Pinpoint the cell where the given text exists, returning its (x, y) midpoint coordinate. 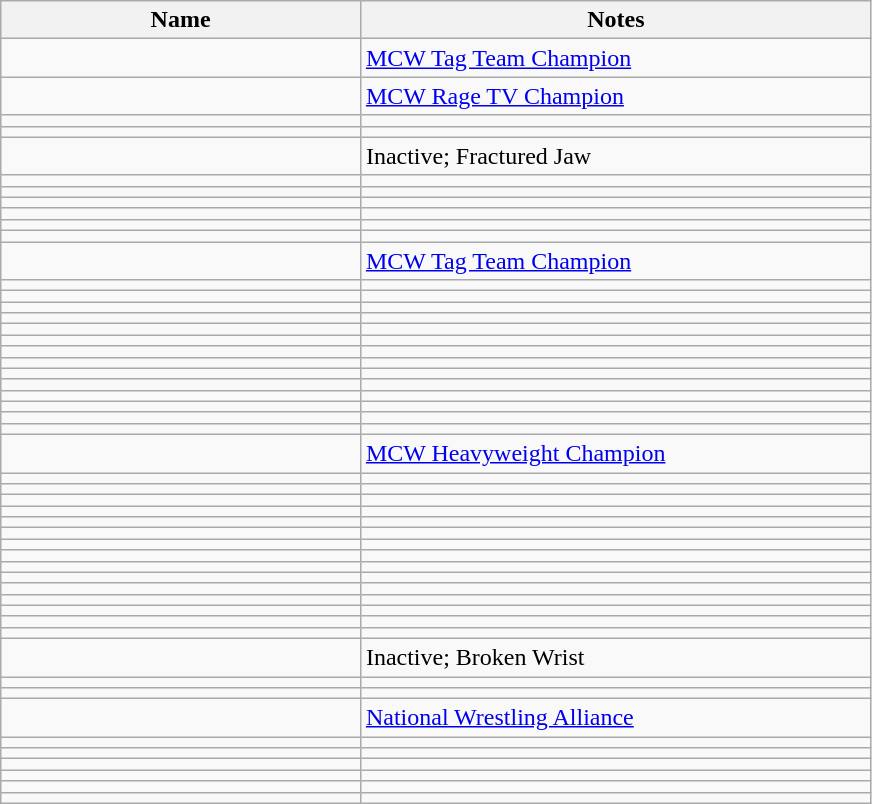
MCW Heavyweight Champion (616, 453)
Inactive; Fractured Jaw (616, 156)
Name (181, 20)
Notes (616, 20)
Inactive; Broken Wrist (616, 657)
National Wrestling Alliance (616, 718)
MCW Rage TV Champion (616, 96)
